Pinpoint the cell where the given text exists, returning its [X, Y] midpoint coordinate. 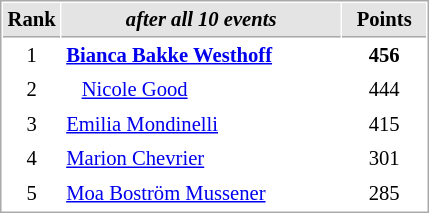
Marion Chevrier [202, 158]
3 [32, 124]
1 [32, 56]
Bianca Bakke Westhoff [202, 56]
Rank [32, 20]
Emilia Mondinelli [202, 124]
Moa Boström Mussener [202, 194]
4 [32, 158]
415 [384, 124]
301 [384, 158]
456 [384, 56]
285 [384, 194]
2 [32, 90]
Nicole Good [202, 90]
after all 10 events [202, 20]
Points [384, 20]
444 [384, 90]
5 [32, 194]
